Pinpoint the cell where the given text exists, returning its (X, Y) midpoint coordinate. 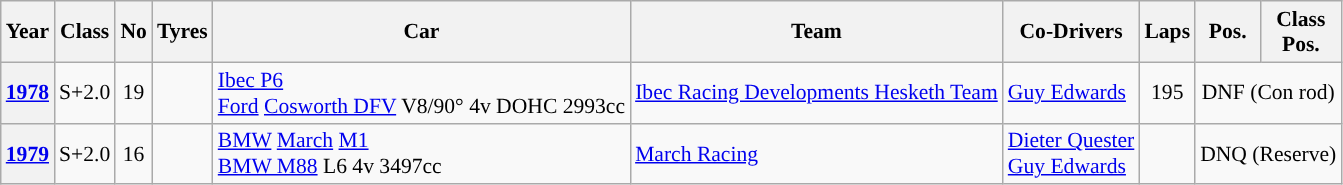
Ibec Racing Developments Hesketh Team (816, 92)
Car (422, 32)
Dieter Quester Guy Edwards (1072, 154)
No (134, 32)
BMW March M1 BMW M88 L6 4v 3497cc (422, 154)
March Racing (816, 154)
1978 (28, 92)
Tyres (182, 32)
Team (816, 32)
Guy Edwards (1072, 92)
1979 (28, 154)
195 (1167, 92)
Year (28, 32)
ClassPos. (1300, 32)
Class (84, 32)
DNF (Con rod) (1268, 92)
Ibec P6Ford Cosworth DFV V8/90° 4v DOHC 2993cc (422, 92)
19 (134, 92)
Pos. (1228, 32)
Laps (1167, 32)
16 (134, 154)
DNQ (Reserve) (1268, 154)
Co-Drivers (1072, 32)
